From the cell containing the given text, extract its center point as [x, y] coordinate. 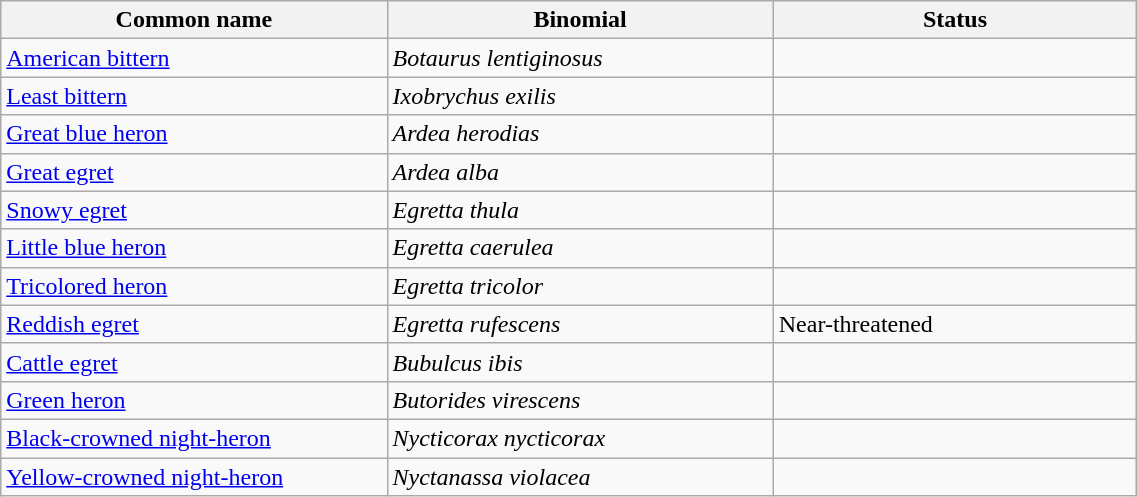
Reddish egret [194, 324]
Great egret [194, 172]
Little blue heron [194, 248]
Binomial [580, 20]
American bittern [194, 58]
Near-threatened [955, 324]
Bubulcus ibis [580, 362]
Great blue heron [194, 134]
Egretta rufescens [580, 324]
Egretta caerulea [580, 248]
Least bittern [194, 96]
Butorides virescens [580, 400]
Cattle egret [194, 362]
Black-crowned night-heron [194, 438]
Egretta tricolor [580, 286]
Nycticorax nycticorax [580, 438]
Status [955, 20]
Ixobrychus exilis [580, 96]
Botaurus lentiginosus [580, 58]
Common name [194, 20]
Snowy egret [194, 210]
Nyctanassa violacea [580, 477]
Tricolored heron [194, 286]
Ardea alba [580, 172]
Egretta thula [580, 210]
Ardea herodias [580, 134]
Yellow-crowned night-heron [194, 477]
Green heron [194, 400]
